Determine the [X, Y] coordinate at the center of the cell enclosing the given text.  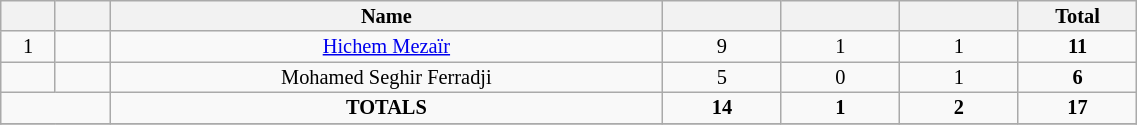
Total [1078, 16]
0 [840, 78]
9 [722, 46]
Name [386, 16]
Hichem Mezaïr [386, 46]
5 [722, 78]
Mohamed Seghir Ferradji [386, 78]
14 [722, 108]
TOTALS [386, 108]
11 [1078, 46]
2 [960, 108]
17 [1078, 108]
6 [1078, 78]
